From the cell containing the given text, extract its center point as [x, y] coordinate. 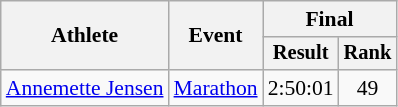
Event [216, 36]
Marathon [216, 88]
49 [368, 88]
Annemette Jensen [85, 88]
Rank [368, 54]
2:50:01 [301, 88]
Athlete [85, 36]
Result [301, 54]
Final [330, 19]
